From the cell containing the given text, extract its center point as (x, y) coordinate. 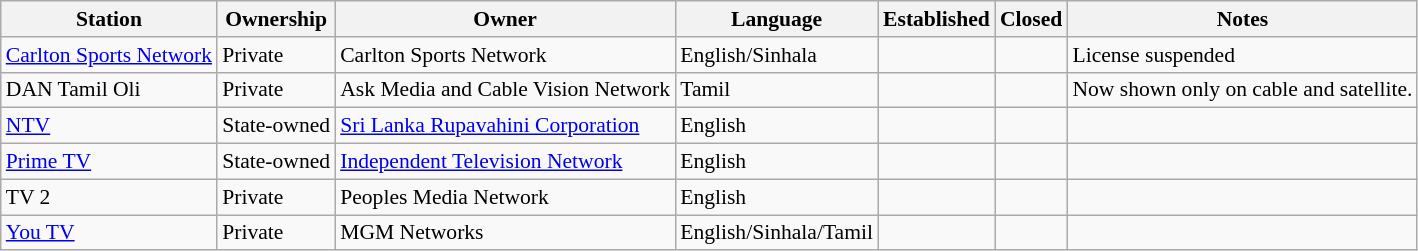
Owner (505, 19)
English/Sinhala/Tamil (776, 233)
DAN Tamil Oli (109, 90)
Language (776, 19)
Prime TV (109, 162)
Ask Media and Cable Vision Network (505, 90)
Sri Lanka Rupavahini Corporation (505, 126)
Independent Television Network (505, 162)
English/Sinhala (776, 55)
Notes (1242, 19)
Established (936, 19)
Peoples Media Network (505, 197)
You TV (109, 233)
TV 2 (109, 197)
Station (109, 19)
NTV (109, 126)
Ownership (276, 19)
MGM Networks (505, 233)
Closed (1031, 19)
Now shown only on cable and satellite. (1242, 90)
Tamil (776, 90)
License suspended (1242, 55)
